Determine the [X, Y] coordinate at the center of the cell enclosing the given text.  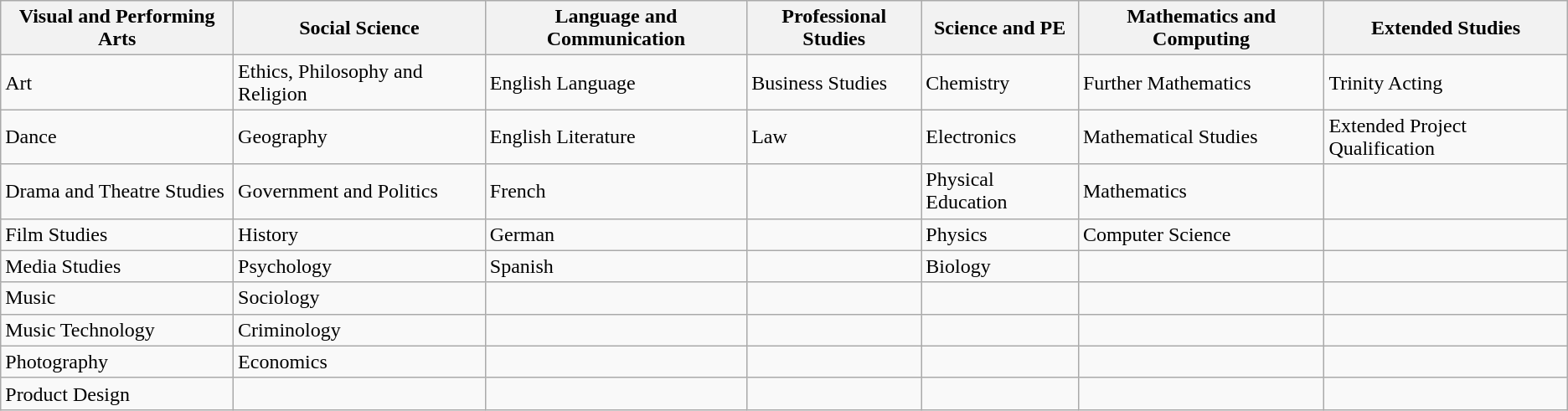
Social Science [360, 28]
Biology [1000, 266]
German [616, 234]
Extended Studies [1446, 28]
History [360, 234]
Product Design [117, 393]
Law [834, 137]
Dance [117, 137]
Film Studies [117, 234]
Spanish [616, 266]
French [616, 191]
Geography [360, 137]
English Language [616, 82]
Mathematics [1201, 191]
Psychology [360, 266]
Electronics [1000, 137]
Chemistry [1000, 82]
Economics [360, 362]
Language and Communication [616, 28]
Art [117, 82]
Photography [117, 362]
Mathematics and Computing [1201, 28]
Physical Education [1000, 191]
Government and Politics [360, 191]
Music [117, 298]
Ethics, Philosophy and Religion [360, 82]
English Literature [616, 137]
Professional Studies [834, 28]
Music Technology [117, 330]
Further Mathematics [1201, 82]
Visual and Performing Arts [117, 28]
Business Studies [834, 82]
Science and PE [1000, 28]
Sociology [360, 298]
Media Studies [117, 266]
Computer Science [1201, 234]
Trinity Acting [1446, 82]
Physics [1000, 234]
Drama and Theatre Studies [117, 191]
Mathematical Studies [1201, 137]
Extended Project Qualification [1446, 137]
Criminology [360, 330]
